Determine the (x, y) coordinate at the center of the cell enclosing the given text.  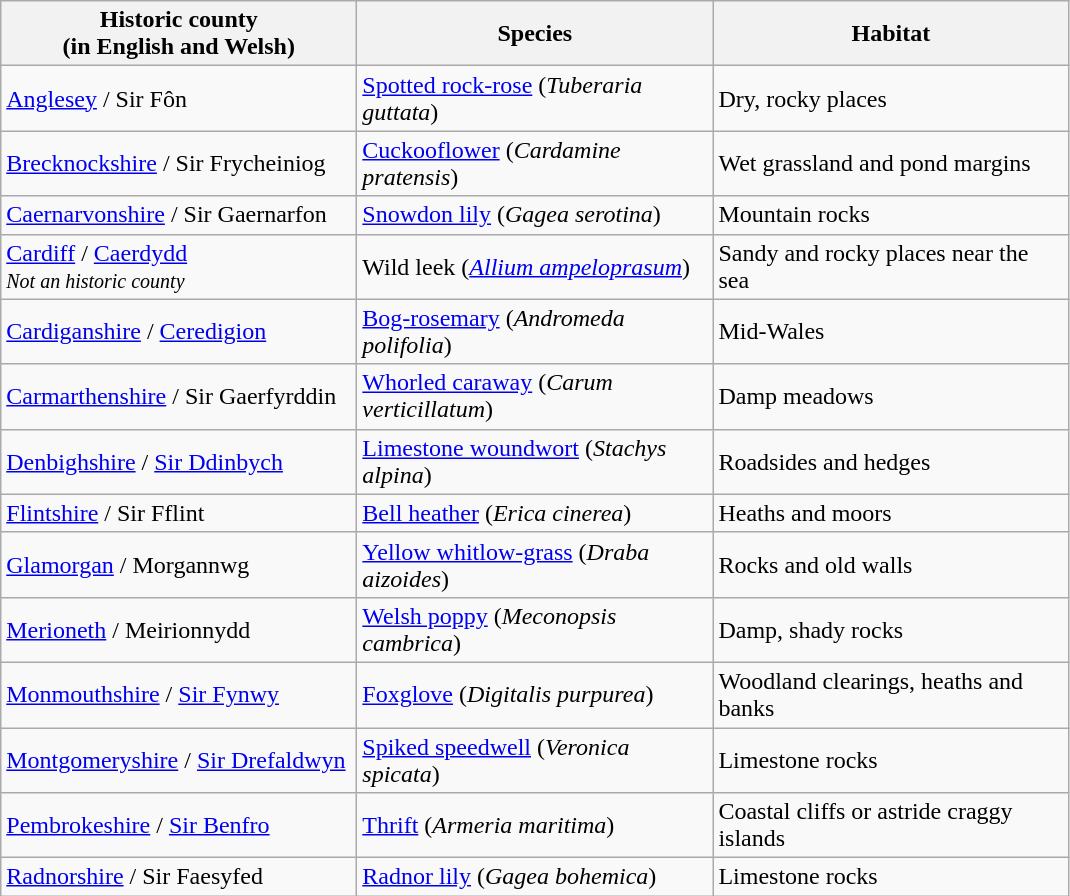
Pembrokeshire / Sir Benfro (179, 826)
Welsh poppy (Meconopsis cambrica) (535, 630)
Spotted rock-rose (Tuberaria guttata) (535, 98)
Rocks and old walls (891, 564)
Denbighshire / Sir Ddinbych (179, 462)
Species (535, 34)
Thrift (Armeria maritima) (535, 826)
Whorled caraway (Carum verticillatum) (535, 396)
Montgomeryshire / Sir Drefaldwyn (179, 760)
Spiked speedwell (Veronica spicata) (535, 760)
Radnorshire / Sir Faesyfed (179, 877)
Limestone woundwort (Stachys alpina) (535, 462)
Yellow whitlow-grass (Draba aizoides) (535, 564)
Flintshire / Sir Fflint (179, 513)
Caernarvonshire / Sir Gaernarfon (179, 215)
Sandy and rocky places near the sea (891, 266)
Foxglove (Digitalis purpurea) (535, 694)
Bog-rosemary (Andromeda polifolia) (535, 332)
Glamorgan / Morgannwg (179, 564)
Cardiff / CaerdyddNot an historic county (179, 266)
Woodland clearings, heaths and banks (891, 694)
Bell heather (Erica cinerea) (535, 513)
Radnor lily (Gagea bohemica) (535, 877)
Wet grassland and pond margins (891, 164)
Roadsides and hedges (891, 462)
Wild leek (Allium ampeloprasum) (535, 266)
Anglesey / Sir Fôn (179, 98)
Monmouthshire / Sir Fynwy (179, 694)
Brecknockshire / Sir Frycheiniog (179, 164)
Dry, rocky places (891, 98)
Historic county(in English and Welsh) (179, 34)
Carmarthenshire / Sir Gaerfyrddin (179, 396)
Mid-Wales (891, 332)
Damp meadows (891, 396)
Snowdon lily (Gagea serotina) (535, 215)
Coastal cliffs or astride craggy islands (891, 826)
Merioneth / Meirionnydd (179, 630)
Cardiganshire / Ceredigion (179, 332)
Habitat (891, 34)
Cuckooflower (Cardamine pratensis) (535, 164)
Heaths and moors (891, 513)
Damp, shady rocks (891, 630)
Mountain rocks (891, 215)
